Provide the [x, y] coordinate of the cell's center where the given text is located.  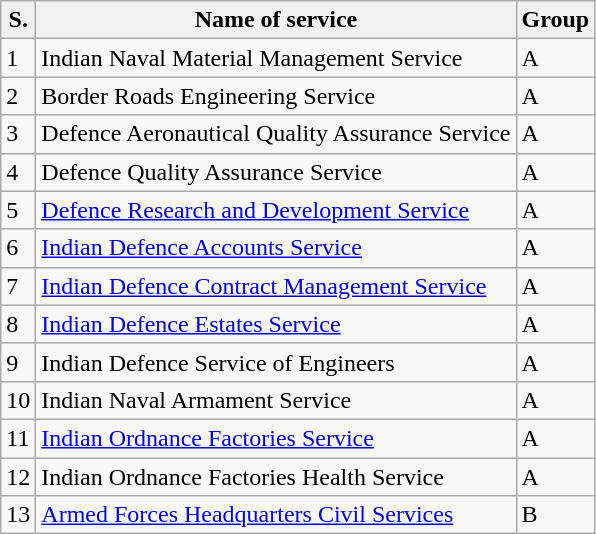
S. [18, 20]
Indian Naval Material Management Service [276, 58]
2 [18, 96]
10 [18, 400]
Border Roads Engineering Service [276, 96]
9 [18, 362]
Indian Ordnance Factories Service [276, 438]
Indian Defence Service of Engineers [276, 362]
11 [18, 438]
8 [18, 324]
Indian Defence Accounts Service [276, 248]
Defence Aeronautical Quality Assurance Service [276, 134]
7 [18, 286]
6 [18, 248]
3 [18, 134]
Armed Forces Headquarters Civil Services [276, 515]
5 [18, 210]
Name of service [276, 20]
Defence Quality Assurance Service [276, 172]
Defence Research and Development Service [276, 210]
Indian Naval Armament Service [276, 400]
Indian Ordnance Factories Health Service [276, 477]
1 [18, 58]
4 [18, 172]
12 [18, 477]
B [556, 515]
Indian Defence Estates Service [276, 324]
13 [18, 515]
Group [556, 20]
Indian Defence Contract Management Service [276, 286]
